Return [X, Y] of the center of cell containing provided text 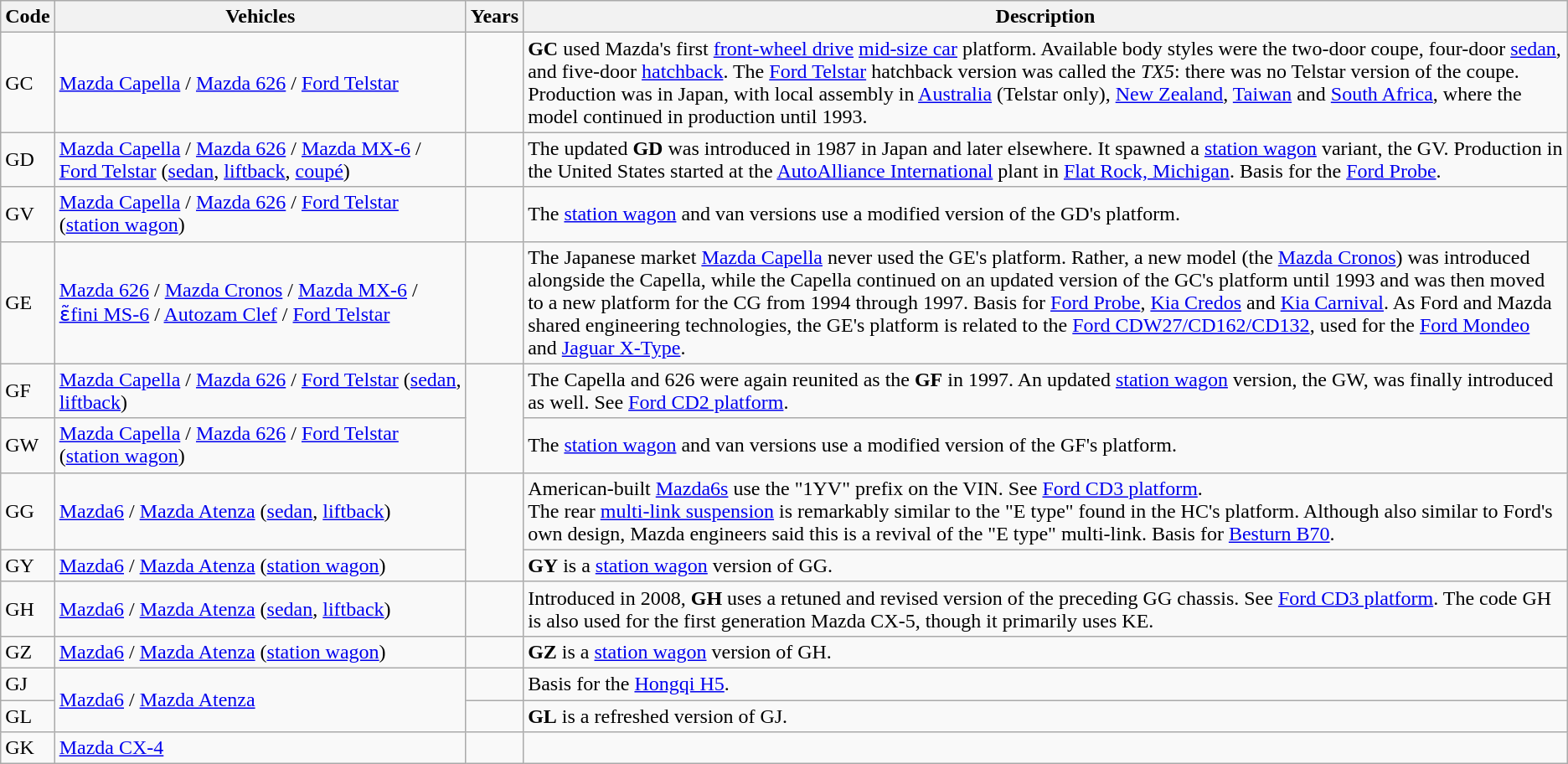
GH [28, 608]
GY [28, 565]
The station wagon and van versions use a modified version of the GD's platform. [1045, 214]
GV [28, 214]
GZ is a station wagon version of GH. [1045, 652]
Basis for the Hongqi H5. [1045, 684]
Years [494, 17]
Mazda 626 / Mazda Cronos / Mazda MX-6 / ɛ̃fini MS-6 / Autozam Clef / Ford Telstar [260, 302]
GL [28, 716]
GC [28, 82]
Mazda Capella / Mazda 626 / Mazda MX-6 / Ford Telstar (sedan, liftback, coupé) [260, 159]
Mazda6 / Mazda Atenza [260, 699]
GF [28, 390]
Mazda Capella / Mazda 626 / Ford Telstar (sedan, liftback) [260, 390]
GK [28, 748]
Mazda CX-4 [260, 748]
GE [28, 302]
GG [28, 511]
Code [28, 17]
GJ [28, 684]
Description [1045, 17]
GL is a refreshed version of GJ. [1045, 716]
GY is a station wagon version of GG. [1045, 565]
The station wagon and van versions use a modified version of the GF's platform. [1045, 446]
GW [28, 446]
GD [28, 159]
GZ [28, 652]
Mazda Capella / Mazda 626 / Ford Telstar [260, 82]
Vehicles [260, 17]
